Search for the cell housing the specified text and yield its [X, Y] center coordinate. 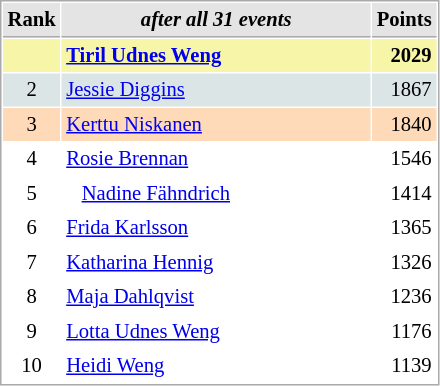
Maja Dahlqvist [216, 296]
2029 [404, 56]
10 [32, 366]
1365 [404, 228]
8 [32, 296]
Rosie Brennan [216, 158]
1176 [404, 332]
1326 [404, 262]
Points [404, 20]
Frida Karlsson [216, 228]
4 [32, 158]
after all 31 events [216, 20]
Kerttu Niskanen [216, 124]
1139 [404, 366]
1414 [404, 194]
1867 [404, 90]
7 [32, 262]
Jessie Diggins [216, 90]
Lotta Udnes Weng [216, 332]
2 [32, 90]
5 [32, 194]
Heidi Weng [216, 366]
6 [32, 228]
3 [32, 124]
Katharina Hennig [216, 262]
1840 [404, 124]
Rank [32, 20]
Tiril Udnes Weng [216, 56]
1236 [404, 296]
1546 [404, 158]
9 [32, 332]
Nadine Fähndrich [216, 194]
